Provide the [X, Y] coordinate of the cell's center where the given text is located.  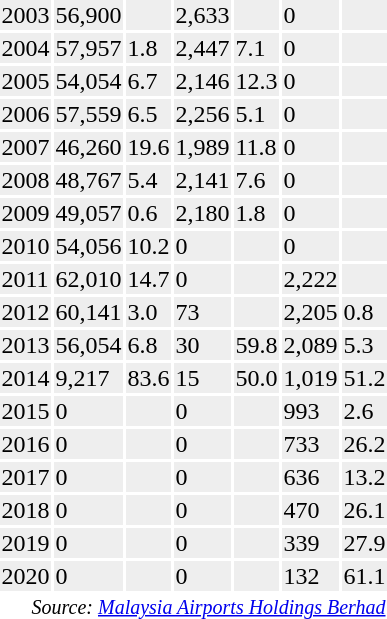
3.0 [148, 312]
13.2 [364, 477]
2017 [26, 477]
7.6 [256, 180]
2,447 [202, 48]
1,989 [202, 147]
54,054 [88, 81]
50.0 [256, 378]
2,141 [202, 180]
2005 [26, 81]
2009 [26, 213]
2,146 [202, 81]
60,141 [88, 312]
2,256 [202, 114]
10.2 [148, 246]
46,260 [88, 147]
62,010 [88, 279]
5.3 [364, 345]
12.3 [256, 81]
2,089 [310, 345]
49,057 [88, 213]
5.1 [256, 114]
2,222 [310, 279]
339 [310, 543]
2011 [26, 279]
59.8 [256, 345]
26.1 [364, 510]
2014 [26, 378]
993 [310, 411]
2007 [26, 147]
56,054 [88, 345]
733 [310, 444]
2004 [26, 48]
73 [202, 312]
26.2 [364, 444]
2015 [26, 411]
6.5 [148, 114]
61.1 [364, 576]
6.7 [148, 81]
2006 [26, 114]
2016 [26, 444]
30 [202, 345]
83.6 [148, 378]
5.4 [148, 180]
2020 [26, 576]
2003 [26, 15]
2,180 [202, 213]
51.2 [364, 378]
48,767 [88, 180]
9,217 [88, 378]
2012 [26, 312]
19.6 [148, 147]
56,900 [88, 15]
57,559 [88, 114]
6.8 [148, 345]
0.8 [364, 312]
11.8 [256, 147]
2013 [26, 345]
0.6 [148, 213]
2008 [26, 180]
2019 [26, 543]
636 [310, 477]
132 [310, 576]
57,957 [88, 48]
2,633 [202, 15]
2010 [26, 246]
7.1 [256, 48]
2,205 [310, 312]
14.7 [148, 279]
27.9 [364, 543]
2018 [26, 510]
470 [310, 510]
1,019 [310, 378]
54,056 [88, 246]
2.6 [364, 411]
15 [202, 378]
